Capture the cell that displays the provided text and extract its (X, Y) central coordinate. 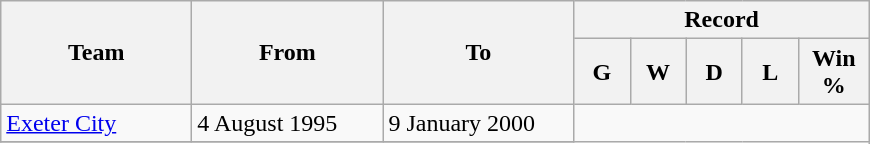
4 August 1995 (288, 123)
Team (96, 52)
D (714, 72)
Win % (834, 72)
L (770, 72)
9 January 2000 (478, 123)
W (658, 72)
To (478, 52)
G (602, 72)
From (288, 52)
Exeter City (96, 123)
Record (722, 20)
